Extract the (X, Y) coordinate from the center of the cell holding the provided text.  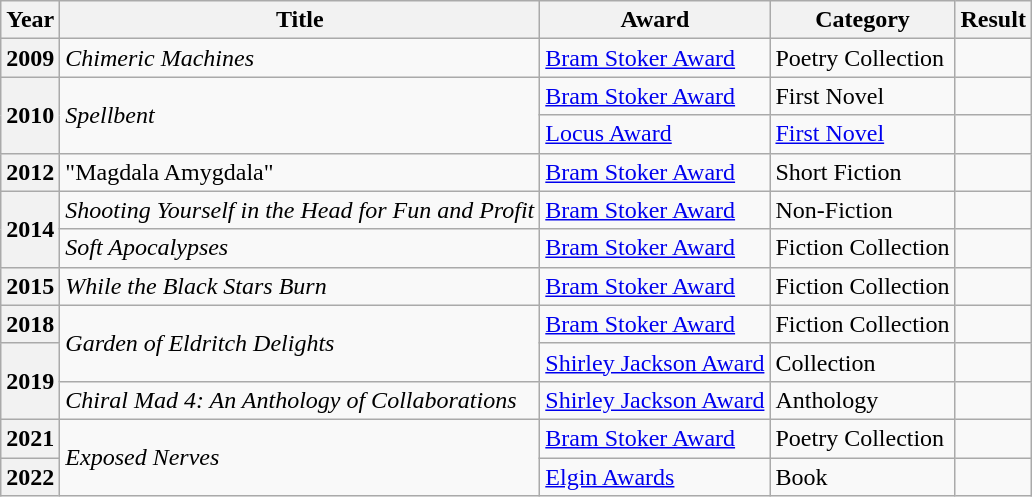
2019 (30, 381)
Chimeric Machines (300, 58)
Year (30, 20)
Award (655, 20)
2018 (30, 324)
Non-Fiction (862, 210)
2012 (30, 172)
Title (300, 20)
Category (862, 20)
Garden of Eldritch Delights (300, 343)
Anthology (862, 400)
Book (862, 477)
Short Fiction (862, 172)
2015 (30, 286)
2021 (30, 438)
"Magdala Amygdala" (300, 172)
Chiral Mad 4: An Anthology of Collaborations (300, 400)
Shooting Yourself in the Head for Fun and Profit (300, 210)
Soft Apocalypses (300, 248)
2022 (30, 477)
2009 (30, 58)
Result (993, 20)
Spellbent (300, 115)
While the Black Stars Burn (300, 286)
Exposed Nerves (300, 457)
2010 (30, 115)
Elgin Awards (655, 477)
Collection (862, 362)
2014 (30, 229)
Locus Award (655, 134)
